From the cell containing the given text, extract its center point as (X, Y) coordinate. 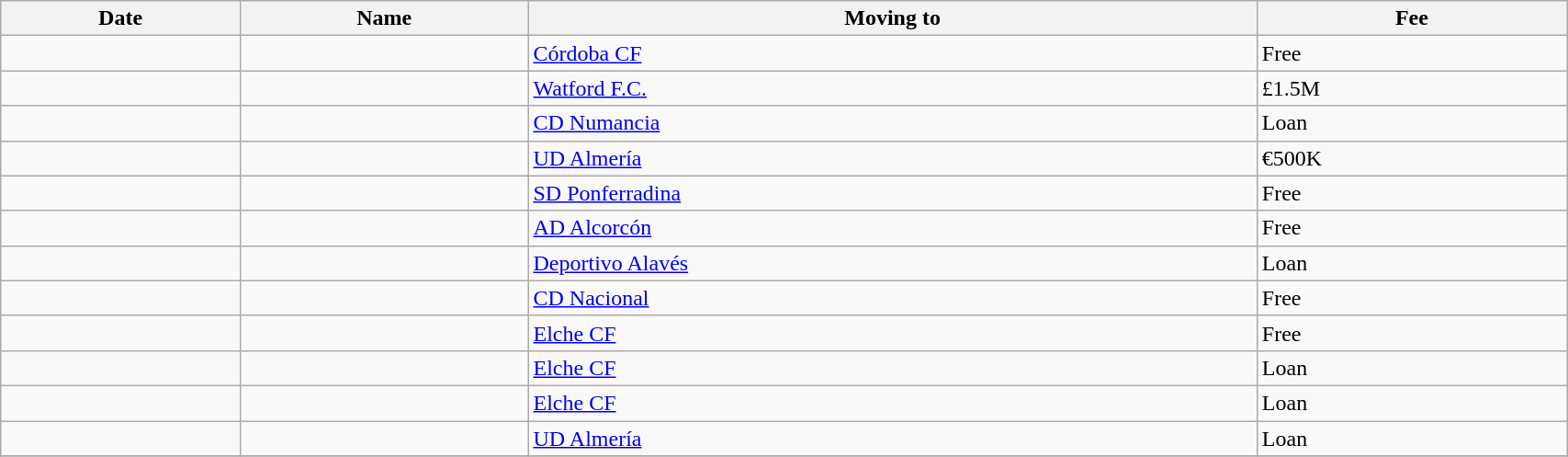
£1.5M (1411, 88)
AD Alcorcón (893, 228)
CD Nacional (893, 298)
SD Ponferradina (893, 193)
Córdoba CF (893, 53)
CD Numancia (893, 123)
€500K (1411, 158)
Moving to (893, 18)
Date (121, 18)
Watford F.C. (893, 88)
Deportivo Alavés (893, 263)
Fee (1411, 18)
Name (384, 18)
